Determine the (x, y) coordinate at the center of the cell enclosing the given text.  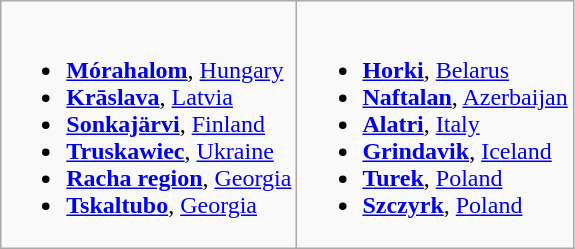
Mórahalom, Hungary Krāslava, Latvia Sonkajärvi, Finland Truskawiec, Ukraine Racha region, Georgia Tskaltubo, Georgia (149, 125)
Horki, Belarus Naftalan, Azerbaijan Alatri, Italy Grindavik, Iceland Turek, Poland Szczyrk, Poland (435, 125)
